From the cell containing the given text, extract its center point as (X, Y) coordinate. 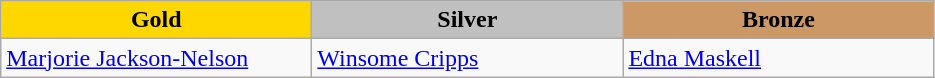
Gold (156, 20)
Bronze (778, 20)
Silver (468, 20)
Edna Maskell (778, 58)
Winsome Cripps (468, 58)
Marjorie Jackson-Nelson (156, 58)
